Scan for the cell matching the given text and deliver its (x, y) coordinate at center. 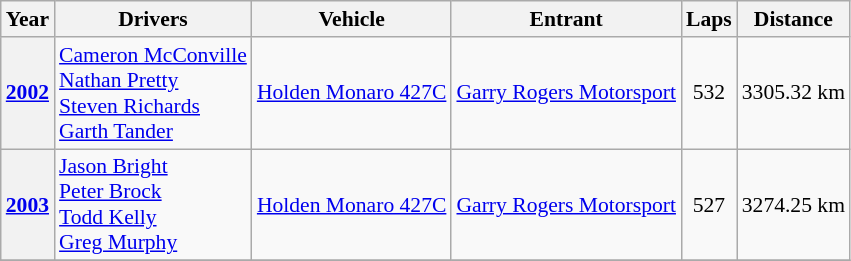
532 (709, 93)
Laps (709, 19)
Distance (794, 19)
Vehicle (352, 19)
Year (28, 19)
2003 (28, 205)
3305.32 km (794, 93)
Jason Bright Peter Brock Todd Kelly Greg Murphy (153, 205)
Drivers (153, 19)
3274.25 km (794, 205)
2002 (28, 93)
Cameron McConville Nathan Pretty Steven Richards Garth Tander (153, 93)
527 (709, 205)
Entrant (566, 19)
